Return (x, y) of the center of cell containing provided text 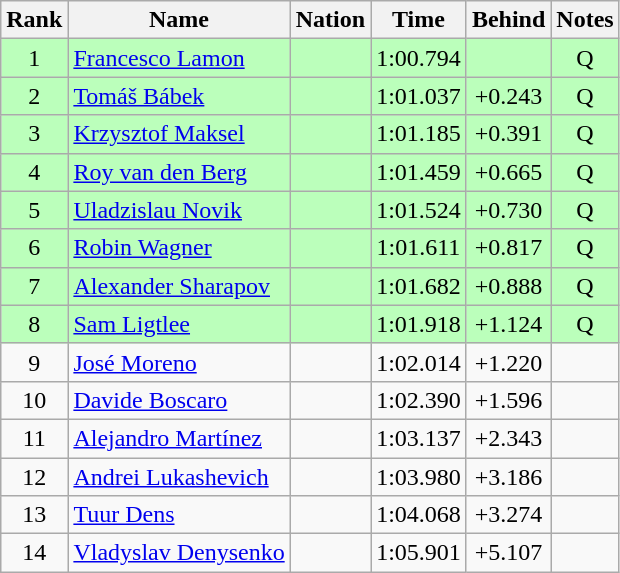
+0.730 (508, 210)
12 (34, 477)
+2.343 (508, 438)
Krzysztof Maksel (179, 134)
Uladzislau Novik (179, 210)
10 (34, 400)
Francesco Lamon (179, 58)
2 (34, 96)
José Moreno (179, 362)
+1.596 (508, 400)
Tomáš Bábek (179, 96)
1:01.611 (419, 248)
1:01.185 (419, 134)
+0.243 (508, 96)
Sam Ligtlee (179, 324)
3 (34, 134)
+0.665 (508, 172)
+1.220 (508, 362)
Vladyslav Denysenko (179, 553)
+0.391 (508, 134)
+5.107 (508, 553)
1:01.524 (419, 210)
+3.274 (508, 515)
1:01.682 (419, 286)
1:01.918 (419, 324)
1:02.390 (419, 400)
1 (34, 58)
Andrei Lukashevich (179, 477)
1:03.137 (419, 438)
Tuur Dens (179, 515)
+0.817 (508, 248)
5 (34, 210)
Nation (330, 20)
8 (34, 324)
1:01.459 (419, 172)
Behind (508, 20)
Davide Boscaro (179, 400)
6 (34, 248)
1:03.980 (419, 477)
9 (34, 362)
1:00.794 (419, 58)
1:01.037 (419, 96)
4 (34, 172)
1:05.901 (419, 553)
+1.124 (508, 324)
Robin Wagner (179, 248)
Name (179, 20)
1:04.068 (419, 515)
7 (34, 286)
+0.888 (508, 286)
Time (419, 20)
Rank (34, 20)
Roy van den Berg (179, 172)
+3.186 (508, 477)
11 (34, 438)
Alexander Sharapov (179, 286)
Alejandro Martínez (179, 438)
1:02.014 (419, 362)
14 (34, 553)
Notes (585, 20)
13 (34, 515)
